Identify which cell holds the provided text, then report its (X, Y) central coordinate. 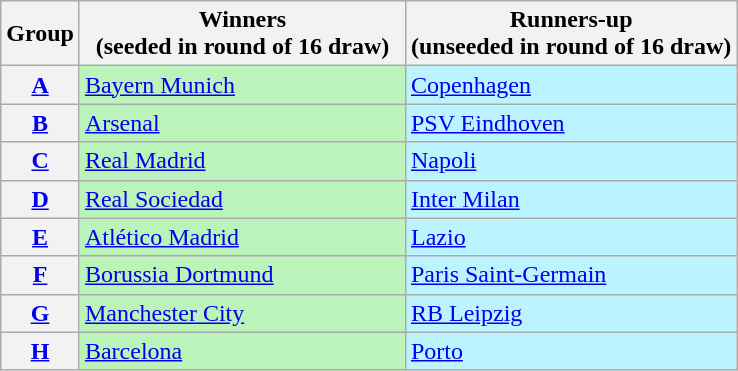
Porto (570, 351)
Lazio (570, 237)
Paris Saint-Germain (570, 275)
Winners(seeded in round of 16 draw) (242, 34)
G (40, 313)
PSV Eindhoven (570, 123)
F (40, 275)
Barcelona (242, 351)
Manchester City (242, 313)
Borussia Dortmund (242, 275)
H (40, 351)
D (40, 199)
Real Madrid (242, 161)
C (40, 161)
Copenhagen (570, 85)
Bayern Munich (242, 85)
E (40, 237)
Runners-up(unseeded in round of 16 draw) (570, 34)
Real Sociedad (242, 199)
A (40, 85)
RB Leipzig (570, 313)
B (40, 123)
Group (40, 34)
Napoli (570, 161)
Arsenal (242, 123)
Atlético Madrid (242, 237)
Inter Milan (570, 199)
